Scan for the cell matching the given text and deliver its (X, Y) coordinate at center. 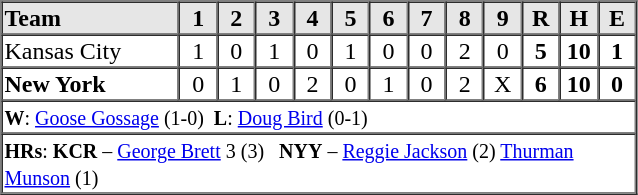
7 (427, 18)
Kansas City (91, 50)
W: Goose Gossage (1-0) L: Doug Bird (0-1) (319, 116)
X (503, 84)
H (579, 18)
9 (503, 18)
4 (312, 18)
HRs: KCR – George Brett 3 (3) NYY – Reggie Jackson (2) Thurman Munson (1) (319, 164)
E (617, 18)
New York (91, 84)
R (541, 18)
8 (465, 18)
Team (91, 18)
3 (274, 18)
